Return the [x, y] coordinate for the center point of the cell that contains the specified text.  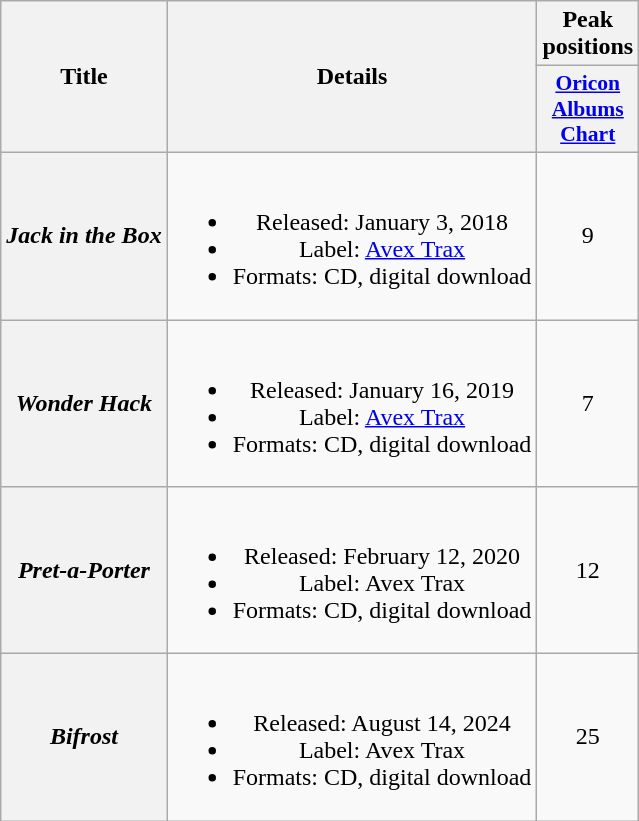
Released: January 16, 2019Label: Avex TraxFormats: CD, digital download [352, 404]
Released: January 3, 2018Label: Avex TraxFormats: CD, digital download [352, 236]
Details [352, 77]
7 [588, 404]
Bifrost [84, 738]
Peak positions [588, 34]
Released: February 12, 2020Label: Avex TraxFormats: CD, digital download [352, 570]
Jack in the Box [84, 236]
Oricon Albums Chart [588, 110]
9 [588, 236]
12 [588, 570]
Pret-a-Porter [84, 570]
Released: August 14, 2024Label: Avex TraxFormats: CD, digital download [352, 738]
Title [84, 77]
Wonder Hack [84, 404]
25 [588, 738]
